Scan for the cell matching the given text and deliver its [X, Y] coordinate at center. 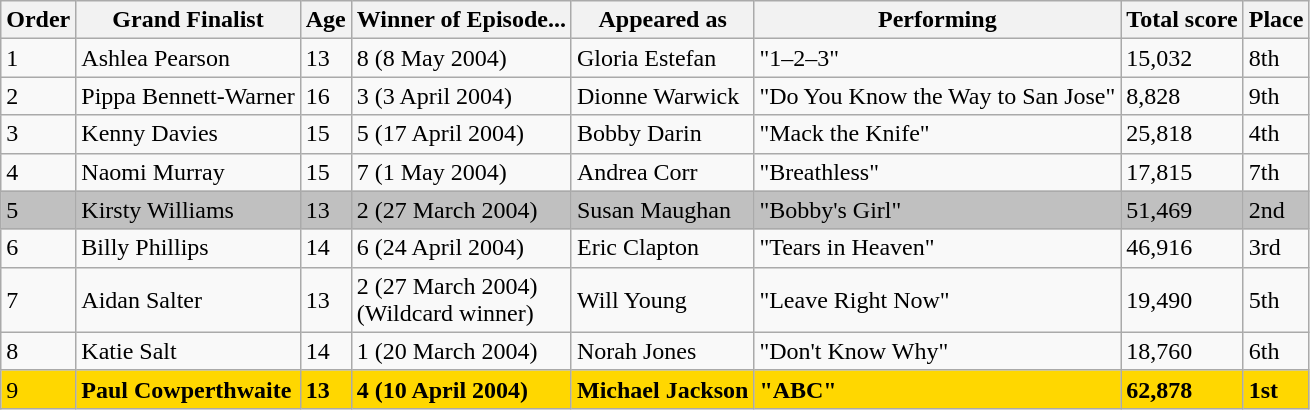
1 (20 March 2004) [461, 351]
62,878 [1182, 389]
Place [1276, 20]
Dionne Warwick [662, 96]
Grand Finalist [188, 20]
"Tears in Heaven" [938, 248]
"Leave Right Now" [938, 300]
9th [1276, 96]
17,815 [1182, 172]
"1–2–3" [938, 58]
"Don't Know Why" [938, 351]
8 (8 May 2004) [461, 58]
Billy Phillips [188, 248]
51,469 [1182, 210]
5 [38, 210]
Andrea Corr [662, 172]
Gloria Estefan [662, 58]
5 (17 April 2004) [461, 134]
8th [1276, 58]
4th [1276, 134]
19,490 [1182, 300]
1 [38, 58]
Age [326, 20]
Kirsty Williams [188, 210]
Paul Cowperthwaite [188, 389]
Order [38, 20]
8,828 [1182, 96]
3 [38, 134]
3rd [1276, 248]
7 [38, 300]
"Breathless" [938, 172]
2 [38, 96]
2 (27 March 2004)(Wildcard winner) [461, 300]
6 [38, 248]
Appeared as [662, 20]
6 (24 April 2004) [461, 248]
Winner of Episode... [461, 20]
3 (3 April 2004) [461, 96]
8 [38, 351]
4 [38, 172]
Susan Maughan [662, 210]
Bobby Darin [662, 134]
7 (1 May 2004) [461, 172]
Katie Salt [188, 351]
"Mack the Knife" [938, 134]
15,032 [1182, 58]
Naomi Murray [188, 172]
2nd [1276, 210]
25,818 [1182, 134]
7th [1276, 172]
Performing [938, 20]
1st [1276, 389]
Norah Jones [662, 351]
Michael Jackson [662, 389]
Kenny Davies [188, 134]
Aidan Salter [188, 300]
"Bobby's Girl" [938, 210]
Eric Clapton [662, 248]
4 (10 April 2004) [461, 389]
Total score [1182, 20]
6th [1276, 351]
46,916 [1182, 248]
Pippa Bennett-Warner [188, 96]
Will Young [662, 300]
5th [1276, 300]
16 [326, 96]
18,760 [1182, 351]
Ashlea Pearson [188, 58]
"ABC" [938, 389]
2 (27 March 2004) [461, 210]
"Do You Know the Way to San Jose" [938, 96]
9 [38, 389]
